For the text-containing cell, return its midpoint in (x, y) coordinate format. 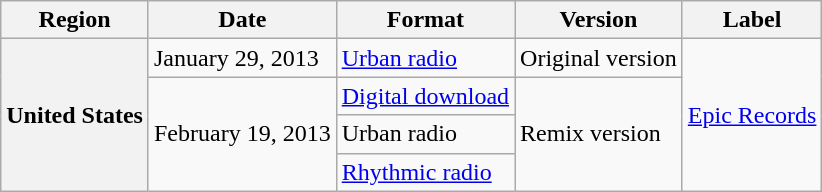
February 19, 2013 (242, 134)
Original version (599, 58)
Region (75, 20)
Date (242, 20)
Label (752, 20)
January 29, 2013 (242, 58)
United States (75, 115)
Digital download (425, 96)
Remix version (599, 134)
Format (425, 20)
Epic Records (752, 115)
Version (599, 20)
Rhythmic radio (425, 172)
